Scan for the cell matching the given text and deliver its (X, Y) coordinate at center. 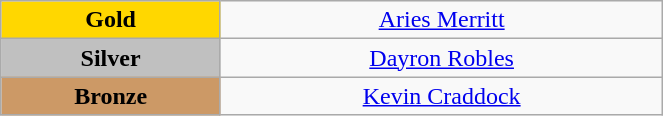
Aries Merritt (441, 20)
Silver (111, 58)
Dayron Robles (441, 58)
Gold (111, 20)
Bronze (111, 96)
Kevin Craddock (441, 96)
